Identify which cell holds the provided text, then report its (X, Y) central coordinate. 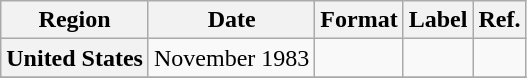
Label (438, 20)
United States (75, 58)
November 1983 (231, 58)
Ref. (500, 20)
Format (359, 20)
Region (75, 20)
Date (231, 20)
